Determine the (X, Y) coordinate at the center of the cell enclosing the given text.  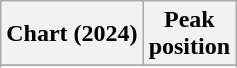
Chart (2024) (72, 34)
Peakposition (189, 34)
